Detect which cell encompasses the target text, then output its [X, Y] center coordinate. 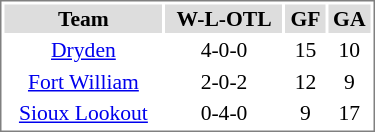
Dryden [83, 50]
0-4-0 [224, 113]
2-0-2 [224, 82]
GA [349, 18]
W-L-OTL [224, 18]
10 [349, 50]
GF [306, 18]
Team [83, 18]
15 [306, 50]
Fort William [83, 82]
17 [349, 113]
12 [306, 82]
4-0-0 [224, 50]
Sioux Lookout [83, 113]
